For the text-containing cell, return its midpoint in [X, Y] coordinate format. 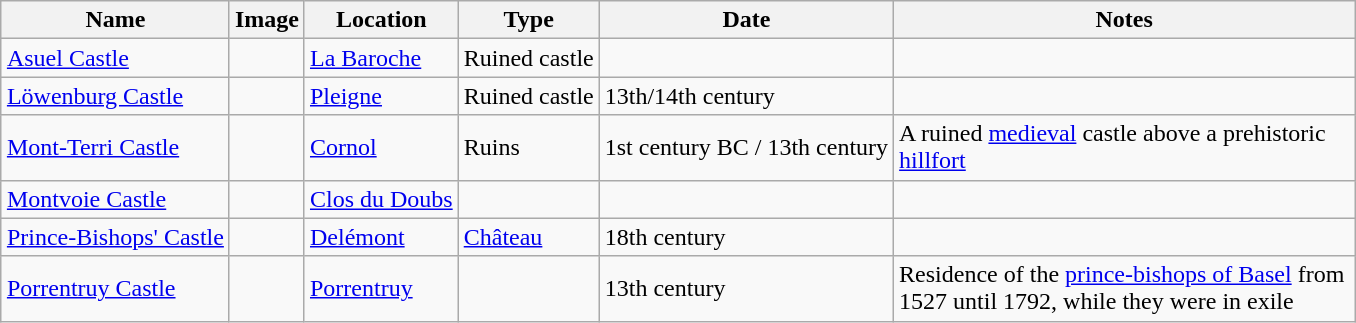
Location [381, 20]
Château [528, 237]
Notes [1124, 20]
Pleigne [381, 96]
13th/14th century [746, 96]
1st century BC / 13th century [746, 148]
Montvoie Castle [115, 199]
Date [746, 20]
Porrentruy [381, 288]
Image [266, 20]
Asuel Castle [115, 58]
13th century [746, 288]
Prince-Bishops' Castle [115, 237]
Residence of the prince-bishops of Basel from 1527 until 1792, while they were in exile [1124, 288]
A ruined medieval castle above a prehistoric hillfort [1124, 148]
Delémont [381, 237]
Clos du Doubs [381, 199]
Mont-Terri Castle [115, 148]
Löwenburg Castle [115, 96]
Ruins [528, 148]
Name [115, 20]
18th century [746, 237]
Porrentruy Castle [115, 288]
La Baroche [381, 58]
Cornol [381, 148]
Type [528, 20]
